Search for the cell housing the specified text and yield its (x, y) center coordinate. 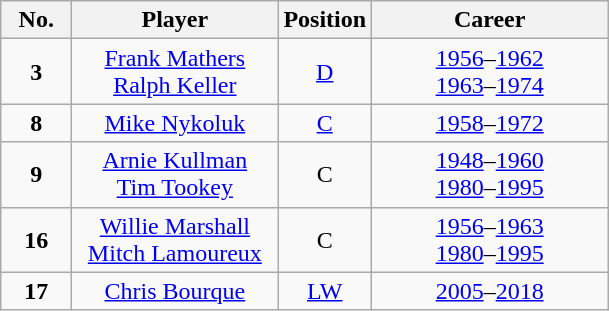
1958–1972 (490, 123)
Chris Bourque (175, 291)
No. (36, 20)
9 (36, 174)
Position (325, 20)
Player (175, 20)
Arnie KullmanTim Tookey (175, 174)
LW (325, 291)
16 (36, 240)
8 (36, 123)
Career (490, 20)
1948–19601980–1995 (490, 174)
17 (36, 291)
2005–2018 (490, 291)
Frank MathersRalph Keller (175, 72)
1956–19621963–1974 (490, 72)
3 (36, 72)
1956–19631980–1995 (490, 240)
Mike Nykoluk (175, 123)
D (325, 72)
Willie MarshallMitch Lamoureux (175, 240)
